Return [X, Y] of the center of cell containing provided text 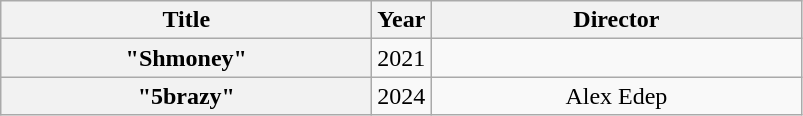
Director [616, 20]
2024 [402, 96]
Title [186, 20]
2021 [402, 58]
"5brazy" [186, 96]
Year [402, 20]
Alex Edep [616, 96]
"Shmoney" [186, 58]
